Capture the cell that displays the provided text and extract its (x, y) central coordinate. 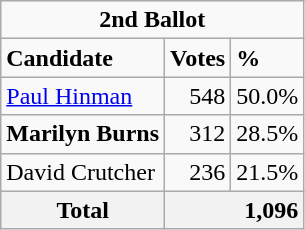
312 (198, 134)
David Crutcher (83, 172)
Marilyn Burns (83, 134)
2nd Ballot (152, 20)
Total (83, 210)
50.0% (268, 96)
548 (198, 96)
Votes (198, 58)
236 (198, 172)
21.5% (268, 172)
Candidate (83, 58)
% (268, 58)
Paul Hinman (83, 96)
1,096 (234, 210)
28.5% (268, 134)
